Return (X, Y) of the center of cell containing provided text 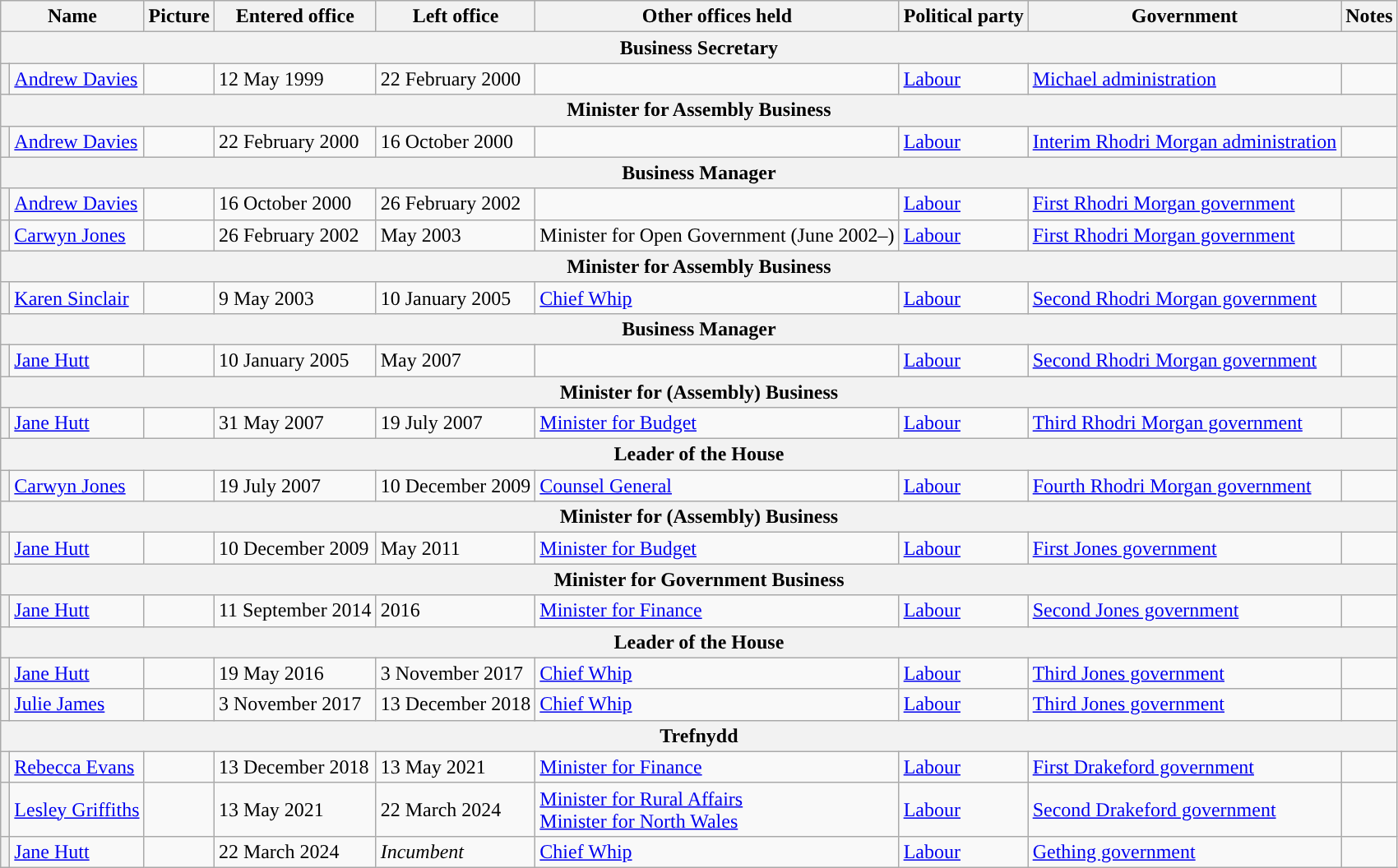
Interim Rhodri Morgan administration (1184, 141)
2016 (456, 611)
Michael administration (1184, 79)
Other offices held (717, 16)
12 May 1999 (294, 79)
Name (72, 16)
May 2011 (456, 548)
Second Drakeford government (1184, 809)
Entered office (294, 16)
Government (1184, 16)
Business Secretary (699, 48)
Counsel General (717, 486)
May 2007 (456, 360)
Rebecca Evans (77, 767)
Second Jones government (1184, 611)
Karen Sinclair (77, 298)
Minister for Open Government (June 2002–) (717, 235)
First Drakeford government (1184, 767)
First Jones government (1184, 548)
Julie James (77, 704)
Minister for Government Business (699, 579)
19 May 2016 (294, 673)
Political party (964, 16)
Notes (1369, 16)
Minister for Rural AffairsMinister for North Wales (717, 809)
Incumbent (456, 852)
Gething government (1184, 852)
Third Rhodri Morgan government (1184, 423)
Left office (456, 16)
May 2003 (456, 235)
31 May 2007 (294, 423)
9 May 2003 (294, 298)
Lesley Griffiths (77, 809)
Trefnydd (699, 736)
11 September 2014 (294, 611)
Picture (179, 16)
Fourth Rhodri Morgan government (1184, 486)
